Identify which cell holds the provided text, then report its [X, Y] central coordinate. 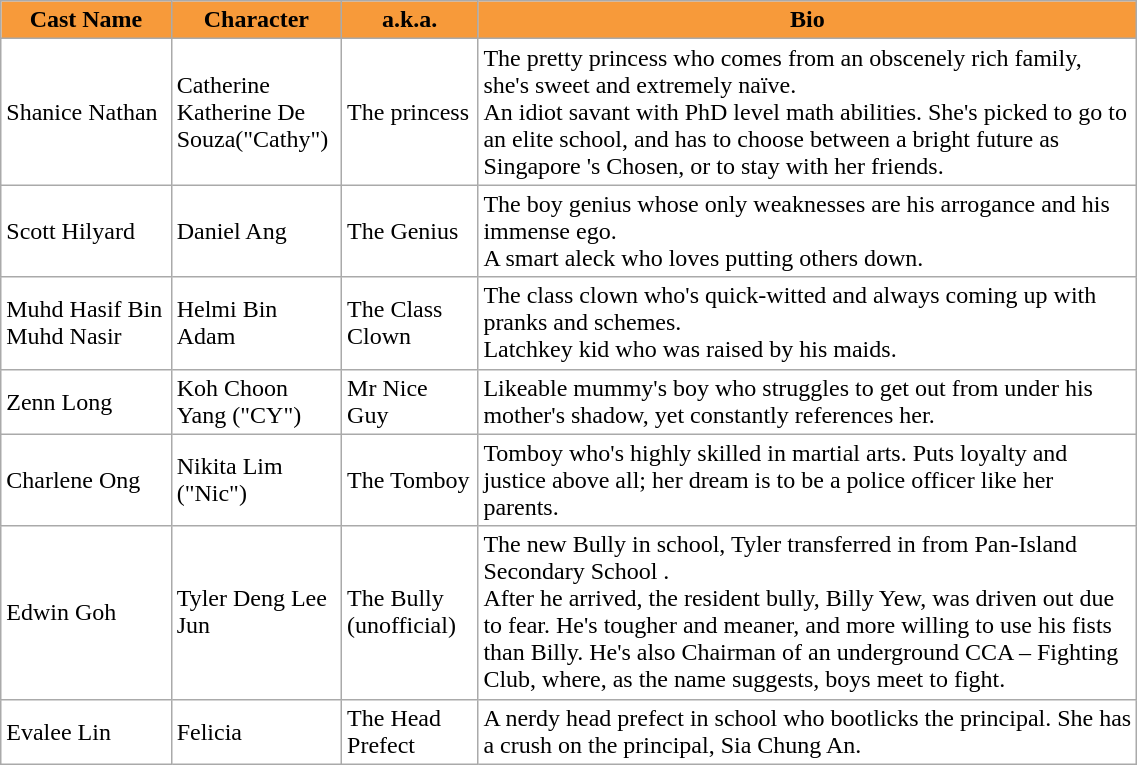
A nerdy head prefect in school who bootlicks the principal. She has a crush on the principal, Sia Chung An. [808, 732]
Shanice Nathan [86, 112]
Catherine Katherine De Souza("Cathy") [256, 112]
Muhd Hasif Bin Muhd Nasir [86, 323]
Cast Name [86, 20]
Nikita Lim ("Nic") [256, 480]
Zenn Long [86, 402]
Mr Nice Guy [410, 402]
Felicia [256, 732]
Tyler Deng Lee Jun [256, 612]
The Tomboy [410, 480]
Character [256, 20]
The princess [410, 112]
Charlene Ong [86, 480]
The Head Prefect [410, 732]
The Bully (unofficial) [410, 612]
Scott Hilyard [86, 231]
Likeable mummy's boy who struggles to get out from under his mother's shadow, yet constantly references her. [808, 402]
Edwin Goh [86, 612]
a.k.a. [410, 20]
Koh Choon Yang ("CY") [256, 402]
Helmi Bin Adam [256, 323]
Tomboy who's highly skilled in martial arts. Puts loyalty and justice above all; her dream is to be a police officer like her parents. [808, 480]
The Class Clown [410, 323]
Evalee Lin [86, 732]
The Genius [410, 231]
Bio [808, 20]
Daniel Ang [256, 231]
The boy genius whose only weaknesses are his arrogance and his immense ego.A smart aleck who loves putting others down. [808, 231]
The class clown who's quick-witted and always coming up with pranks and schemes.Latchkey kid who was raised by his maids. [808, 323]
